Output the (X, Y) coordinate of the center of the cell containing the given text.  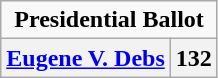
Eugene V. Debs (86, 58)
132 (194, 58)
Presidential Ballot (110, 20)
